Extract the (x, y) coordinate from the center of the cell holding the provided text.  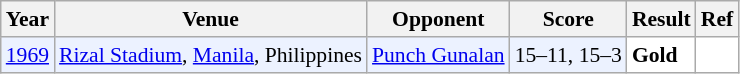
1969 (28, 55)
Rizal Stadium, Manila, Philippines (210, 55)
Punch Gunalan (438, 55)
Year (28, 19)
Gold (662, 55)
Venue (210, 19)
15–11, 15–3 (568, 55)
Opponent (438, 19)
Score (568, 19)
Result (662, 19)
Ref (717, 19)
